Locate the cell with the specified text and output its (x, y) center coordinate. 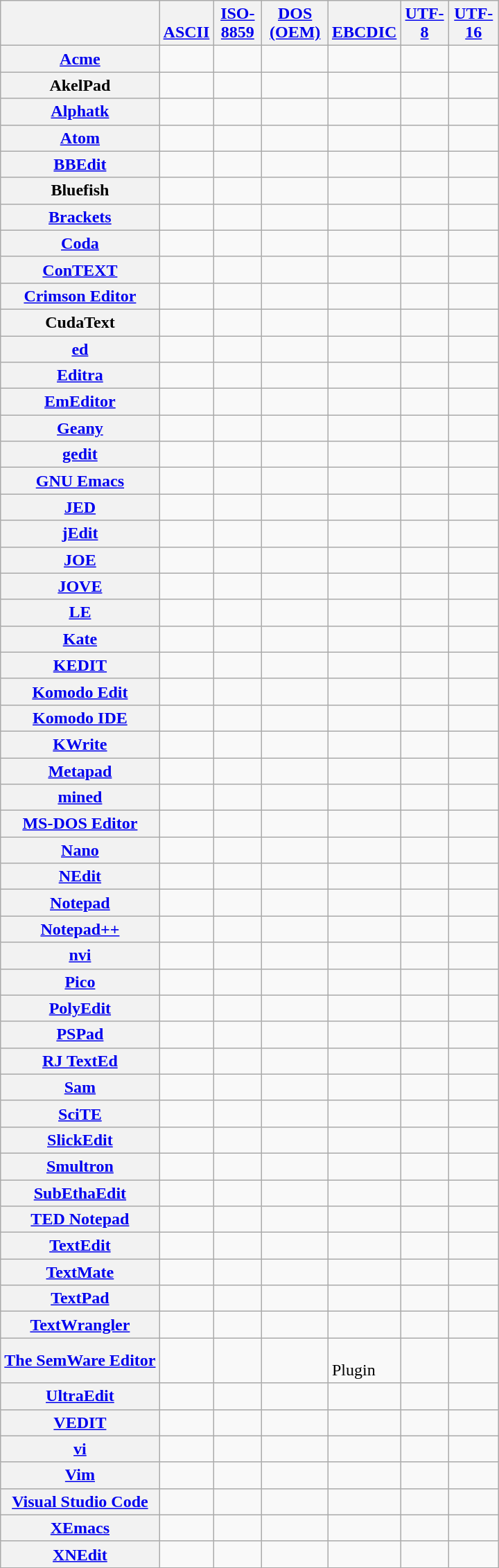
Bluefish (80, 191)
Crimson Editor (80, 296)
Brackets (80, 217)
KEDIT (80, 665)
AkelPad (80, 85)
TED Notepad (80, 1219)
Editra (80, 376)
JOE (80, 560)
PSPad (80, 1034)
Vim (80, 1475)
Nano (80, 850)
mined (80, 798)
Alphatk (80, 112)
Plugin (364, 1361)
Acme (80, 59)
Sam (80, 1087)
Komodo IDE (80, 718)
VEDIT (80, 1422)
TextEdit (80, 1246)
RJ TextEd (80, 1061)
The SemWare Editor (80, 1361)
JED (80, 507)
UTF-16 (473, 24)
Notepad (80, 903)
ed (80, 349)
LE (80, 613)
Geany (80, 428)
TextMate (80, 1272)
MS-DOS Editor (80, 824)
vi (80, 1449)
Smultron (80, 1166)
TextPad (80, 1298)
Coda (80, 243)
Pico (80, 982)
SlickEdit (80, 1140)
GNU Emacs (80, 481)
XEmacs (80, 1528)
SubEthaEdit (80, 1192)
KWrite (80, 744)
Visual Studio Code (80, 1501)
PolyEdit (80, 1008)
DOS (OEM) (295, 24)
ConTEXT (80, 270)
XNEdit (80, 1554)
ASCII (186, 24)
EBCDIC (364, 24)
EmEditor (80, 402)
Kate (80, 639)
JOVE (80, 586)
Notepad++ (80, 929)
BBEdit (80, 164)
gedit (80, 455)
TextWrangler (80, 1325)
SciTE (80, 1113)
UTF-8 (424, 24)
UltraEdit (80, 1396)
jEdit (80, 534)
NEdit (80, 877)
Metapad (80, 771)
Atom (80, 138)
CudaText (80, 322)
Komodo Edit (80, 691)
ISO-8859 (238, 24)
nvi (80, 955)
